Pinpoint the cell where the given text exists, returning its [x, y] midpoint coordinate. 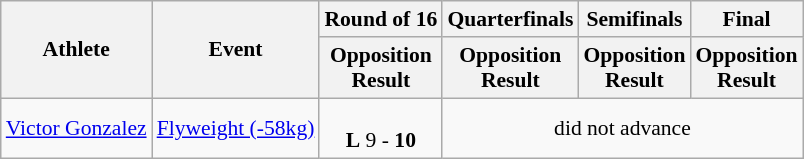
did not advance [622, 128]
Quarterfinals [510, 19]
Flyweight (-58kg) [236, 128]
Victor Gonzalez [76, 128]
Final [746, 19]
Event [236, 50]
Semifinals [634, 19]
Round of 16 [380, 19]
Athlete [76, 50]
L 9 - 10 [380, 128]
